Output the (X, Y) coordinate of the center of the cell containing the given text.  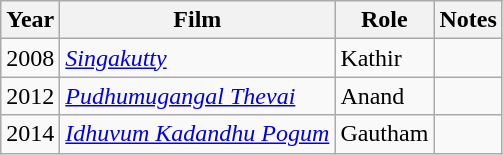
Role (384, 20)
Pudhumugangal Thevai (198, 96)
2012 (30, 96)
Idhuvum Kadandhu Pogum (198, 134)
Gautham (384, 134)
Singakutty (198, 58)
Kathir (384, 58)
Year (30, 20)
Anand (384, 96)
Notes (468, 20)
2008 (30, 58)
Film (198, 20)
2014 (30, 134)
